Output the (x, y) coordinate of the center of the cell containing the given text.  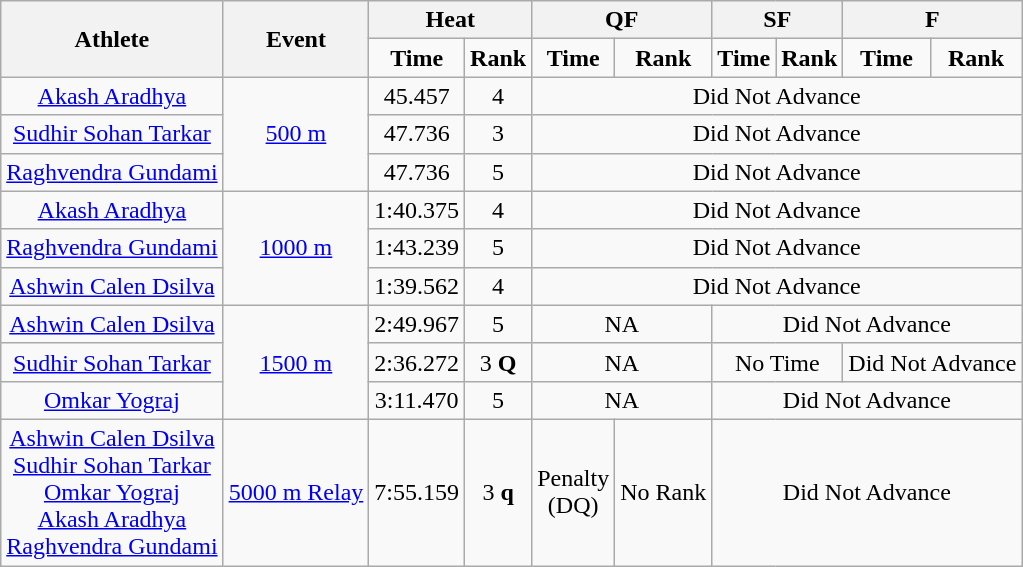
1:40.375 (417, 210)
3:11.470 (417, 400)
QF (622, 20)
Ashwin Calen DsilvaSudhir Sohan TarkarOmkar YograjAkash AradhyaRaghvendra Gundami (112, 492)
1500 m (296, 362)
1000 m (296, 248)
2:36.272 (417, 362)
3 Q (498, 362)
2:49.967 (417, 324)
7:55.159 (417, 492)
3 (498, 134)
500 m (296, 134)
SF (778, 20)
No Time (778, 362)
Heat (450, 20)
1:39.562 (417, 286)
45.457 (417, 96)
3 q (498, 492)
Penalty(DQ) (574, 492)
Omkar Yograj (112, 400)
F (932, 20)
Event (296, 39)
5000 m Relay (296, 492)
1:43.239 (417, 248)
No Rank (664, 492)
Athlete (112, 39)
